Output the [x, y] coordinate of the center of the cell containing the given text.  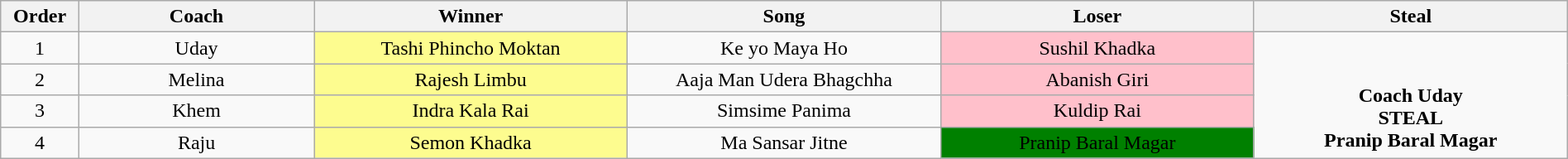
Song [784, 17]
Tashi Phincho Moktan [471, 48]
Steal [1411, 17]
3 [40, 111]
Melina [196, 79]
1 [40, 48]
Kuldip Rai [1097, 111]
Aaja Man Udera Bhagchha [784, 79]
Khem [196, 111]
Loser [1097, 17]
Raju [196, 142]
Order [40, 17]
Indra Kala Rai [471, 111]
Uday [196, 48]
Rajesh Limbu [471, 79]
Pranip Baral Magar [1097, 142]
Simsime Panima [784, 111]
Coach Uday STEAL Pranip Baral Magar [1411, 95]
Winner [471, 17]
Coach [196, 17]
Abanish Giri [1097, 79]
Ma Sansar Jitne [784, 142]
Semon Khadka [471, 142]
Ke yo Maya Ho [784, 48]
2 [40, 79]
Sushil Khadka [1097, 48]
4 [40, 142]
